For the text-containing cell, return its midpoint in (X, Y) coordinate format. 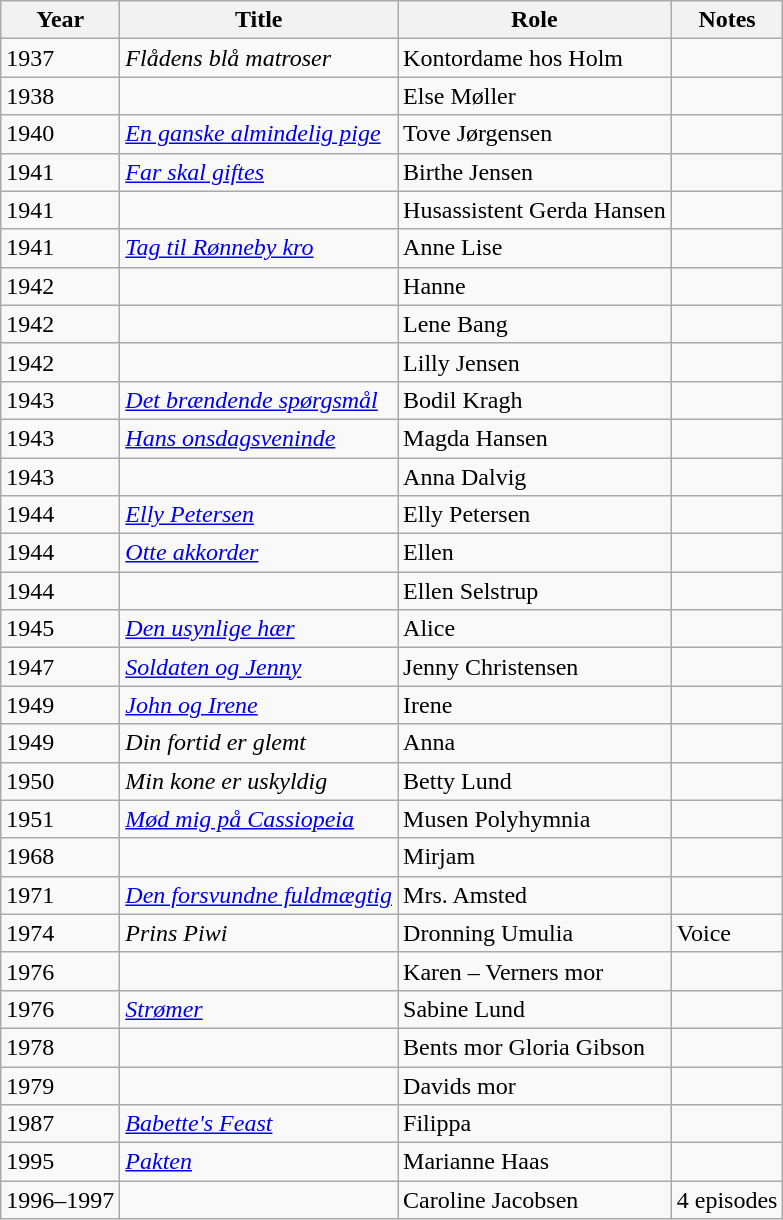
Marianne Haas (535, 1162)
Lene Bang (535, 324)
Magda Hansen (535, 438)
Sabine Lund (535, 1009)
4 episodes (727, 1200)
1950 (60, 781)
Betty Lund (535, 781)
1974 (60, 933)
Babette's Feast (259, 1124)
Caroline Jacobsen (535, 1200)
Title (259, 20)
1971 (60, 895)
Alice (535, 629)
Tove Jørgensen (535, 134)
1947 (60, 667)
Mød mig på Cassiopeia (259, 819)
Min kone er uskyldig (259, 781)
Notes (727, 20)
En ganske almindelig pige (259, 134)
Mrs. Amsted (535, 895)
Strømer (259, 1009)
Hans onsdagsveninde (259, 438)
Jenny Christensen (535, 667)
Lilly Jensen (535, 362)
1938 (60, 96)
1995 (60, 1162)
Ellen Selstrup (535, 591)
Det brændende spørgsmål (259, 400)
1951 (60, 819)
Year (60, 20)
John og Irene (259, 705)
Birthe Jensen (535, 172)
Den usynlige hær (259, 629)
Dronning Umulia (535, 933)
Den forsvundne fuldmægtig (259, 895)
Hanne (535, 286)
Bodil Kragh (535, 400)
Mirjam (535, 857)
Role (535, 20)
1987 (60, 1124)
1979 (60, 1085)
1968 (60, 857)
Pakten (259, 1162)
Ellen (535, 553)
Davids mor (535, 1085)
1996–1997 (60, 1200)
Otte akkorder (259, 553)
Flådens blå matroser (259, 58)
Din fortid er glemt (259, 743)
1945 (60, 629)
1940 (60, 134)
Anna (535, 743)
Anne Lise (535, 248)
1978 (60, 1047)
Filippa (535, 1124)
Tag til Rønneby kro (259, 248)
Voice (727, 933)
Husassistent Gerda Hansen (535, 210)
Anna Dalvig (535, 477)
1937 (60, 58)
Karen – Verners mor (535, 971)
Kontordame hos Holm (535, 58)
Irene (535, 705)
Soldaten og Jenny (259, 667)
Else Møller (535, 96)
Bents mor Gloria Gibson (535, 1047)
Far skal giftes (259, 172)
Prins Piwi (259, 933)
Musen Polyhymnia (535, 819)
